From the cell containing the given text, extract its center point as (X, Y) coordinate. 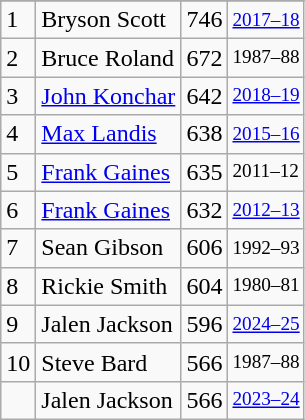
642 (204, 96)
Bryson Scott (108, 20)
2011–12 (266, 172)
604 (204, 286)
10 (18, 362)
2018–19 (266, 96)
6 (18, 210)
2012–13 (266, 210)
1980–81 (266, 286)
632 (204, 210)
Steve Bard (108, 362)
4 (18, 134)
2 (18, 58)
2024–25 (266, 324)
606 (204, 248)
635 (204, 172)
596 (204, 324)
8 (18, 286)
638 (204, 134)
5 (18, 172)
9 (18, 324)
Bruce Roland (108, 58)
746 (204, 20)
1 (18, 20)
John Konchar (108, 96)
3 (18, 96)
1992–93 (266, 248)
2017–18 (266, 20)
7 (18, 248)
Rickie Smith (108, 286)
Max Landis (108, 134)
672 (204, 58)
2015–16 (266, 134)
2023–24 (266, 400)
Sean Gibson (108, 248)
